Determine the [X, Y] coordinate at the center of the cell enclosing the given text.  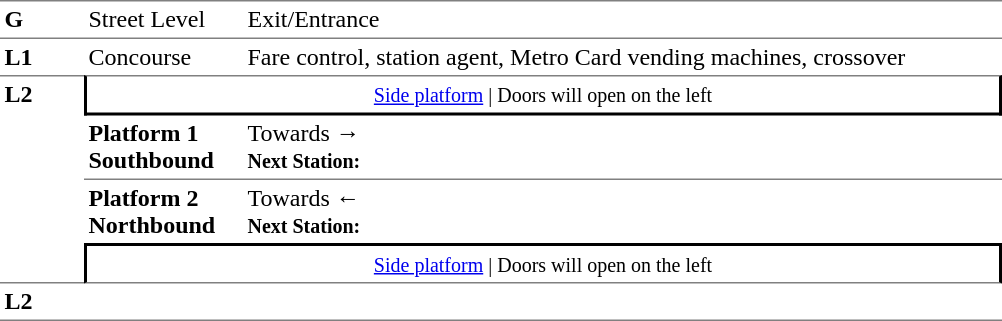
Towards ← Next Station: [622, 212]
G [42, 20]
Fare control, station agent, Metro Card vending machines, crossover [622, 57]
Platform 1Southbound [164, 148]
Concourse [164, 57]
Street Level [164, 20]
Exit/Entrance [622, 20]
L1 [42, 57]
Platform 2Northbound [164, 212]
L2 [42, 179]
Towards → Next Station: [622, 148]
